Extract the [X, Y] coordinate from the center of the cell holding the provided text.  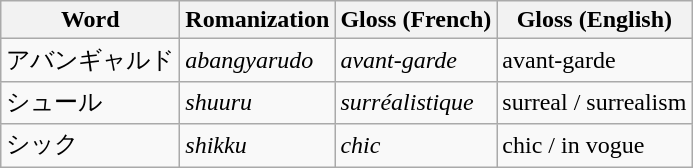
abangyarudo [258, 60]
surreal / surrealism [594, 102]
Gloss (French) [416, 20]
chic [416, 146]
chic / in vogue [594, 146]
shikku [258, 146]
アバンギャルド [90, 60]
Gloss (English) [594, 20]
シック [90, 146]
shuuru [258, 102]
Word [90, 20]
Romanization [258, 20]
シュール [90, 102]
surréalistique [416, 102]
